Pinpoint the cell where the given text exists, returning its (X, Y) midpoint coordinate. 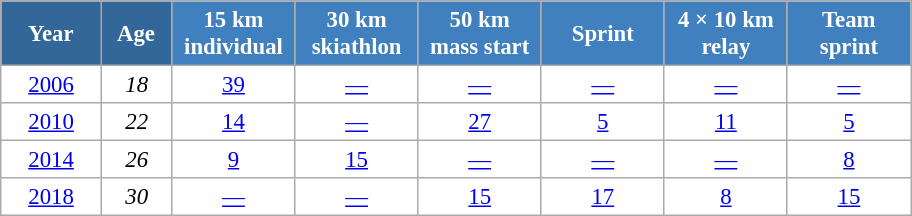
2006 (52, 85)
Year (52, 34)
26 (136, 160)
11 (726, 122)
2010 (52, 122)
2018 (52, 197)
Sprint (602, 34)
Team sprint (848, 34)
9 (234, 160)
30 km skiathlon (356, 34)
22 (136, 122)
27 (480, 122)
2014 (52, 160)
17 (602, 197)
30 (136, 197)
15 km individual (234, 34)
39 (234, 85)
Age (136, 34)
18 (136, 85)
14 (234, 122)
4 × 10 km relay (726, 34)
50 km mass start (480, 34)
